Determine the (X, Y) coordinate at the center of the cell enclosing the given text.  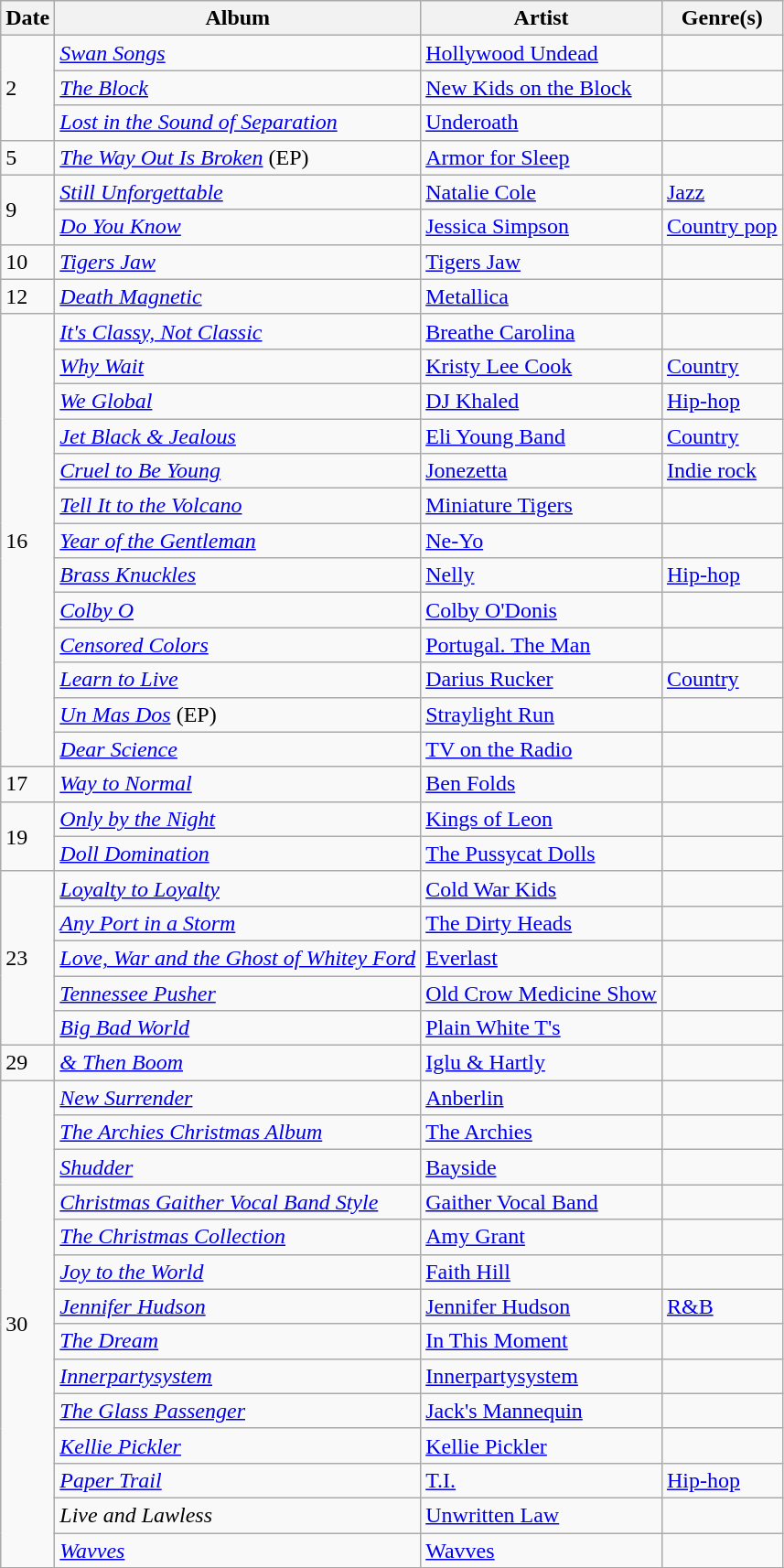
Cold War Kids (542, 888)
Album (238, 18)
Cruel to Be Young (238, 471)
Gaither Vocal Band (542, 1202)
Kristy Lee Cook (542, 366)
Do You Know (238, 227)
We Global (238, 401)
Iglu & Hartly (542, 1063)
& Then Boom (238, 1063)
2 (27, 88)
Tennessee Pusher (238, 993)
Ne-Yo (542, 541)
Old Crow Medicine Show (542, 993)
The Glass Passenger (238, 1411)
29 (27, 1063)
The Dream (238, 1341)
New Surrender (238, 1098)
Artist (542, 18)
Dear Science (238, 749)
Jet Black & Jealous (238, 436)
Shudder (238, 1167)
Darius Rucker (542, 680)
The Archies Christmas Album (238, 1133)
Faith Hill (542, 1272)
17 (27, 784)
16 (27, 540)
Hollywood Undead (542, 53)
TV on the Radio (542, 749)
Lost in the Sound of Separation (238, 123)
Nelly (542, 575)
Colby O'Donis (542, 610)
9 (27, 209)
Straylight Run (542, 714)
Big Bad World (238, 1028)
Anberlin (542, 1098)
Christmas Gaither Vocal Band Style (238, 1202)
Genre(s) (722, 18)
Armor for Sleep (542, 157)
Natalie Cole (542, 192)
23 (27, 958)
Amy Grant (542, 1237)
19 (27, 836)
The Dirty Heads (542, 923)
The Block (238, 88)
Way to Normal (238, 784)
Miniature Tigers (542, 506)
Everlast (542, 958)
10 (27, 262)
Death Magnetic (238, 296)
Paper Trail (238, 1480)
Portugal. The Man (542, 645)
Jack's Mannequin (542, 1411)
Only by the Night (238, 819)
The Archies (542, 1133)
Jazz (722, 192)
Plain White T's (542, 1028)
Swan Songs (238, 53)
T.I. (542, 1480)
It's Classy, Not Classic (238, 331)
Colby O (238, 610)
Learn to Live (238, 680)
Ben Folds (542, 784)
The Christmas Collection (238, 1237)
Why Wait (238, 366)
Tell It to the Volcano (238, 506)
Love, War and the Ghost of Whitey Ford (238, 958)
Year of the Gentleman (238, 541)
5 (27, 157)
Still Unforgettable (238, 192)
R&B (722, 1306)
Breathe Carolina (542, 331)
Country pop (722, 227)
Un Mas Dos (EP) (238, 714)
Underoath (542, 123)
In This Moment (542, 1341)
Jonezetta (542, 471)
The Pussycat Dolls (542, 854)
Eli Young Band (542, 436)
Live and Lawless (238, 1515)
DJ Khaled (542, 401)
Loyalty to Loyalty (238, 888)
Jessica Simpson (542, 227)
30 (27, 1325)
The Way Out Is Broken (EP) (238, 157)
Unwritten Law (542, 1515)
Bayside (542, 1167)
Censored Colors (238, 645)
Indie rock (722, 471)
Any Port in a Storm (238, 923)
Joy to the World (238, 1272)
Kings of Leon (542, 819)
12 (27, 296)
Date (27, 18)
Metallica (542, 296)
Doll Domination (238, 854)
Brass Knuckles (238, 575)
New Kids on the Block (542, 88)
